Identify which cell holds the provided text, then report its (x, y) central coordinate. 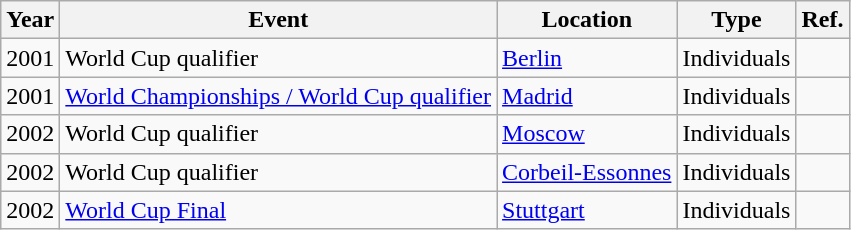
World Cup Final (278, 210)
Berlin (587, 58)
Location (587, 20)
Event (278, 20)
World Championships / World Cup qualifier (278, 96)
Type (736, 20)
Stuttgart (587, 210)
Year (30, 20)
Moscow (587, 134)
Madrid (587, 96)
Corbeil-Essonnes (587, 172)
Ref. (822, 20)
